Extract the (X, Y) coordinate from the center of the cell holding the provided text.  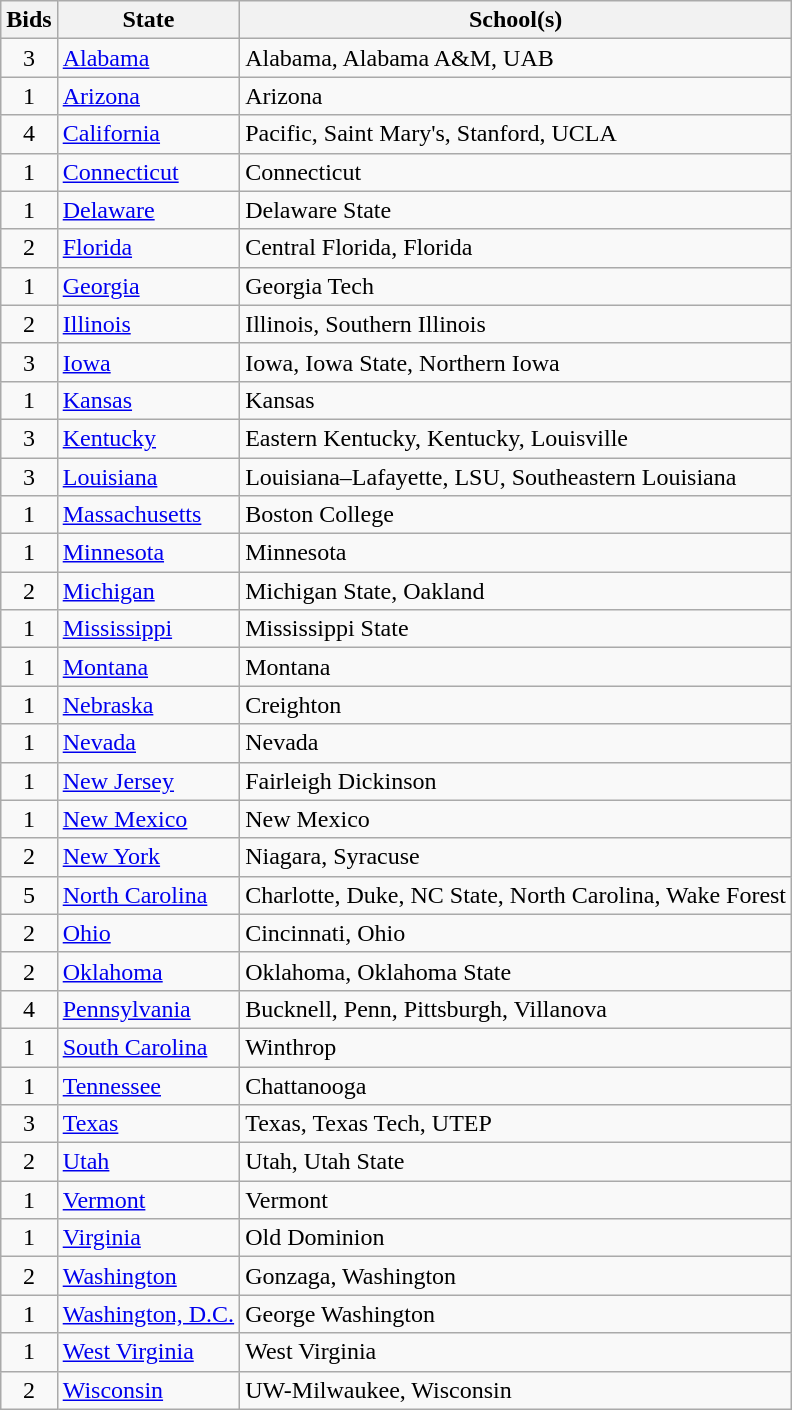
Iowa (148, 362)
Eastern Kentucky, Kentucky, Louisville (516, 438)
Ohio (148, 933)
Massachusetts (148, 515)
Delaware State (516, 210)
Utah (148, 1162)
Texas, Texas Tech, UTEP (516, 1124)
Boston College (516, 515)
Bids (29, 20)
Chattanooga (516, 1085)
Gonzaga, Washington (516, 1276)
Oklahoma, Oklahoma State (516, 971)
Alabama (148, 58)
Pacific, Saint Mary's, Stanford, UCLA (516, 134)
George Washington (516, 1314)
South Carolina (148, 1047)
Nebraska (148, 705)
Illinois (148, 324)
Michigan State, Oakland (516, 591)
Virginia (148, 1238)
North Carolina (148, 895)
Creighton (516, 705)
State (148, 20)
Old Dominion (516, 1238)
Washington (148, 1276)
New Jersey (148, 781)
School(s) (516, 20)
California (148, 134)
Michigan (148, 591)
Bucknell, Penn, Pittsburgh, Villanova (516, 1009)
Pennsylvania (148, 1009)
Delaware (148, 210)
Mississippi (148, 629)
Cincinnati, Ohio (516, 933)
Oklahoma (148, 971)
UW-Milwaukee, Wisconsin (516, 1390)
Illinois, Southern Illinois (516, 324)
Georgia (148, 286)
Texas (148, 1124)
Winthrop (516, 1047)
Fairleigh Dickinson (516, 781)
Louisiana (148, 477)
Louisiana–Lafayette, LSU, Southeastern Louisiana (516, 477)
Kentucky (148, 438)
Central Florida, Florida (516, 248)
Utah, Utah State (516, 1162)
New York (148, 857)
Wisconsin (148, 1390)
Washington, D.C. (148, 1314)
Tennessee (148, 1085)
5 (29, 895)
Florida (148, 248)
Georgia Tech (516, 286)
Charlotte, Duke, NC State, North Carolina, Wake Forest (516, 895)
Mississippi State (516, 629)
Alabama, Alabama A&M, UAB (516, 58)
Iowa, Iowa State, Northern Iowa (516, 362)
Niagara, Syracuse (516, 857)
